Return the [X, Y] coordinate for the center point of the cell that contains the specified text.  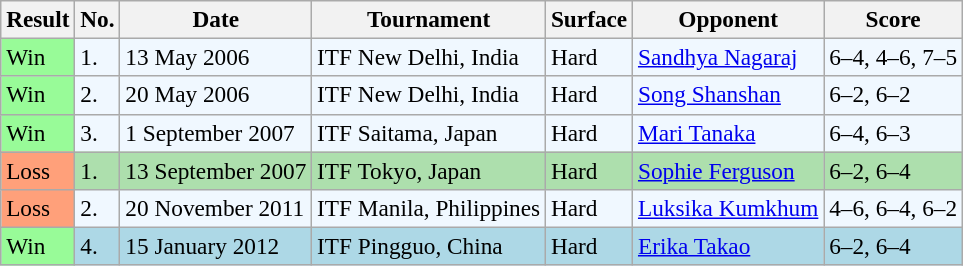
4–6, 6–4, 6–2 [894, 208]
Result [38, 19]
ITF Saitama, Japan [429, 133]
3. [98, 133]
Score [894, 19]
No. [98, 19]
ITF Pingguo, China [429, 246]
6–4, 4–6, 7–5 [894, 57]
Song Shanshan [728, 95]
Opponent [728, 19]
4. [98, 246]
1 September 2007 [216, 133]
13 September 2007 [216, 170]
20 November 2011 [216, 208]
Luksika Kumkhum [728, 208]
Tournament [429, 19]
Surface [590, 19]
6–4, 6–3 [894, 133]
Mari Tanaka [728, 133]
Erika Takao [728, 246]
ITF Manila, Philippines [429, 208]
ITF Tokyo, Japan [429, 170]
Date [216, 19]
15 January 2012 [216, 246]
Sophie Ferguson [728, 170]
Sandhya Nagaraj [728, 57]
6–2, 6–2 [894, 95]
20 May 2006 [216, 95]
13 May 2006 [216, 57]
